Extract the [X, Y] coordinate from the center of the cell holding the provided text.  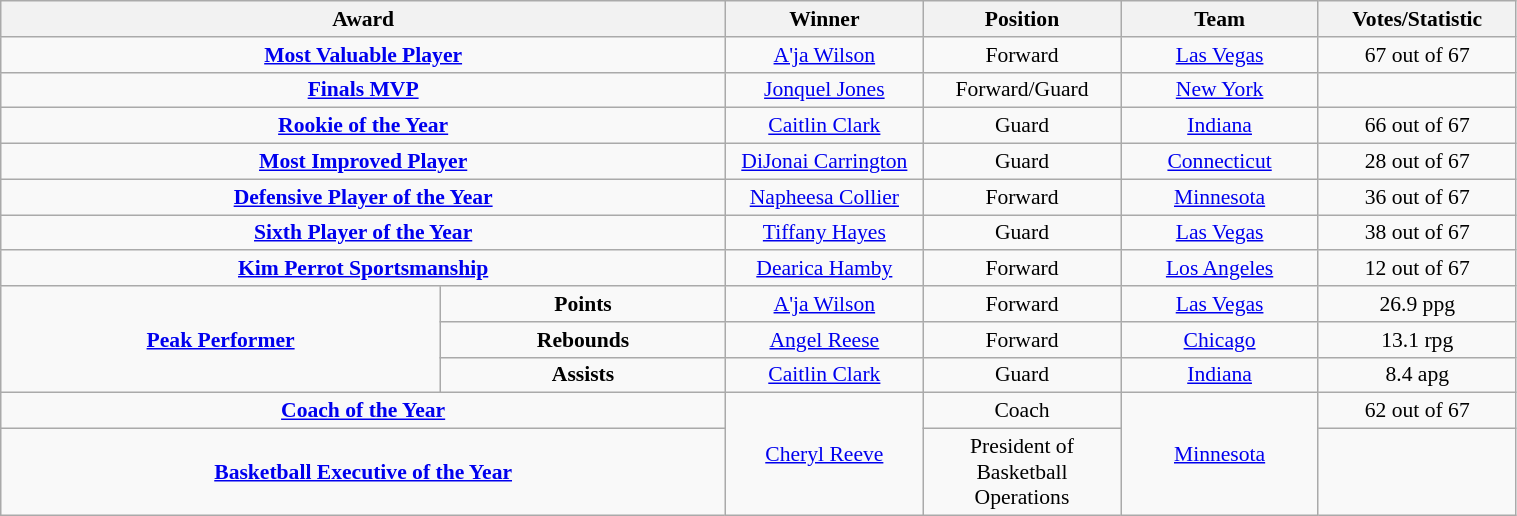
28 out of 67 [1417, 162]
Coach [1022, 411]
Los Angeles [1220, 269]
Winner [825, 19]
Forward/Guard [1022, 90]
New York [1220, 90]
Dearica Hamby [825, 269]
13.1 rpg [1417, 340]
Jonquel Jones [825, 90]
36 out of 67 [1417, 197]
8.4 apg [1417, 375]
Peak Performer [221, 340]
66 out of 67 [1417, 126]
Sixth Player of the Year [364, 233]
Connecticut [1220, 162]
38 out of 67 [1417, 233]
Tiffany Hayes [825, 233]
Rebounds [582, 340]
62 out of 67 [1417, 411]
Position [1022, 19]
Defensive Player of the Year [364, 197]
Award [364, 19]
26.9 ppg [1417, 304]
67 out of 67 [1417, 55]
Most Valuable Player [364, 55]
Coach of the Year [364, 411]
Kim Perrot Sportsmanship [364, 269]
Cheryl Reeve [825, 454]
DiJonai Carrington [825, 162]
Most Improved Player [364, 162]
Assists [582, 375]
President of Basketball Operations [1022, 472]
Finals MVP [364, 90]
Napheesa Collier [825, 197]
Votes/Statistic [1417, 19]
Rookie of the Year [364, 126]
Chicago [1220, 340]
Team [1220, 19]
Angel Reese [825, 340]
Basketball Executive of the Year [364, 472]
Points [582, 304]
12 out of 67 [1417, 269]
